Locate the cell with the specified text and output its (x, y) center coordinate. 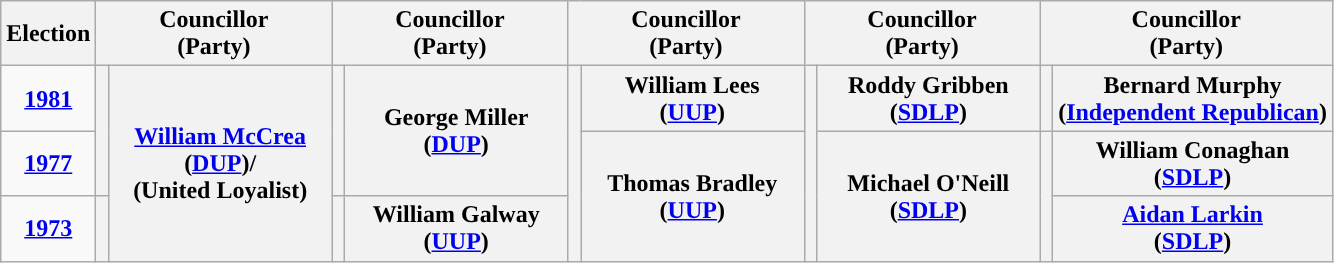
William Conaghan (SDLP) (1193, 164)
1981 (48, 98)
Roddy Gribben (SDLP) (929, 98)
Aidan Larkin (SDLP) (1193, 228)
William McCrea (DUP)/ (United Loyalist) (220, 164)
Michael O'Neill (SDLP) (929, 196)
William Galway (UUP) (456, 228)
George Miller (DUP) (456, 131)
1973 (48, 228)
Election (48, 34)
William Lees (UUP) (692, 98)
Thomas Bradley (UUP) (692, 196)
Bernard Murphy (Independent Republican) (1193, 98)
1977 (48, 164)
